Detect which cell encompasses the target text, then output its (X, Y) center coordinate. 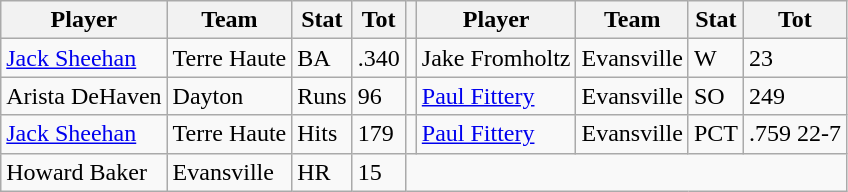
PCT (716, 134)
Hits (322, 134)
23 (794, 58)
.759 22-7 (794, 134)
179 (378, 134)
SO (716, 96)
W (716, 58)
15 (378, 172)
249 (794, 96)
Arista DeHaven (84, 96)
.340 (378, 58)
BA (322, 58)
HR (322, 172)
96 (378, 96)
Howard Baker (84, 172)
Jake Fromholtz (496, 58)
Dayton (230, 96)
Runs (322, 96)
